Return the (X, Y) coordinate for the center point of the cell that contains the specified text.  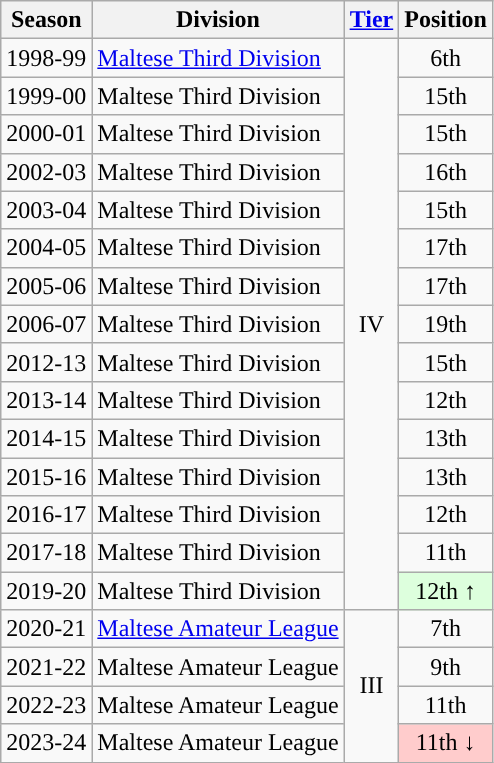
2015-16 (46, 477)
2014-15 (46, 438)
19th (446, 324)
9th (446, 667)
IV (372, 324)
2000-01 (46, 134)
Tier (372, 20)
2019-20 (46, 591)
2006-07 (46, 324)
Season (46, 20)
2012-13 (46, 362)
2013-14 (46, 400)
2004-05 (46, 248)
11th ↓ (446, 743)
2017-18 (46, 553)
Position (446, 20)
1999-00 (46, 96)
16th (446, 172)
2016-17 (46, 515)
2002-03 (46, 172)
2021-22 (46, 667)
2003-04 (46, 210)
7th (446, 629)
Division (218, 20)
2023-24 (46, 743)
1998-99 (46, 58)
2020-21 (46, 629)
III (372, 686)
6th (446, 58)
2022-23 (46, 705)
2005-06 (46, 286)
12th ↑ (446, 591)
